Output the [X, Y] coordinate of the center of the cell containing the given text.  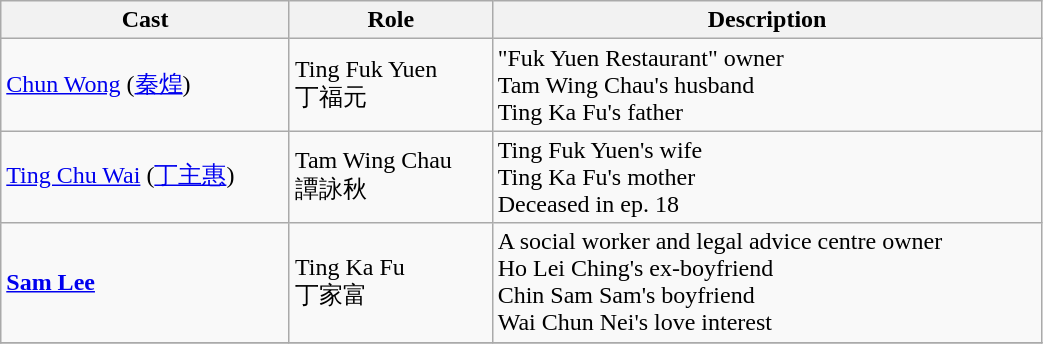
Ting Chu Wai (丁主惠) [146, 177]
Sam Lee [146, 282]
Cast [146, 20]
Description [767, 20]
"Fuk Yuen Restaurant" ownerTam Wing Chau's husbandTing Ka Fu's father [767, 85]
Chun Wong (秦煌) [146, 85]
Tam Wing Chau譚詠秋 [390, 177]
Role [390, 20]
Ting Fuk Yuen丁福元 [390, 85]
A social worker and legal advice centre ownerHo Lei Ching's ex-boyfriendChin Sam Sam's boyfriendWai Chun Nei's love interest [767, 282]
Ting Fuk Yuen's wifeTing Ka Fu's motherDeceased in ep. 18 [767, 177]
Ting Ka Fu丁家富 [390, 282]
